Extract the [x, y] coordinate from the center of the cell holding the provided text.  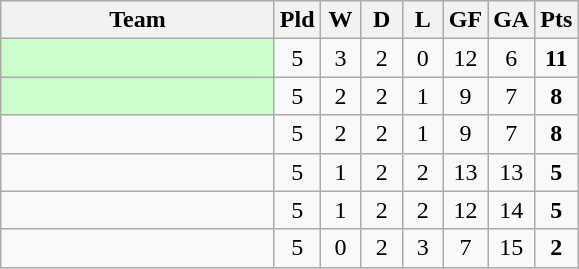
11 [556, 58]
14 [512, 210]
GF [465, 20]
Team [138, 20]
6 [512, 58]
W [340, 20]
Pld [297, 20]
D [382, 20]
L [422, 20]
15 [512, 248]
GA [512, 20]
Pts [556, 20]
